Provide the (x, y) coordinate of the cell's center where the given text is located.  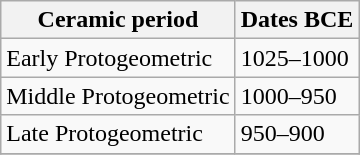
Dates BCE (297, 20)
1025–1000 (297, 58)
1000–950 (297, 96)
Early Protogeometric (118, 58)
Ceramic period (118, 20)
Middle Protogeometric (118, 96)
950–900 (297, 134)
Late Protogeometric (118, 134)
